Output the [x, y] coordinate of the center of the cell containing the given text.  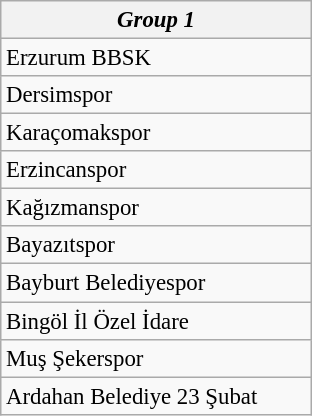
Erzurum BBSK [156, 58]
Karaçomakspor [156, 133]
Erzincanspor [156, 170]
Group 1 [156, 20]
Muş Şekerspor [156, 358]
Ardahan Belediye 23 Şubat [156, 396]
Kağızmanspor [156, 208]
Bingöl İl Özel İdare [156, 321]
Bayazıtspor [156, 245]
Dersimspor [156, 95]
Bayburt Belediyespor [156, 283]
